Pinpoint the cell where the given text exists, returning its (X, Y) midpoint coordinate. 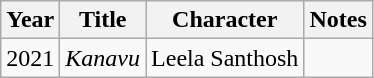
2021 (30, 58)
Notes (338, 20)
Leela Santhosh (225, 58)
Year (30, 20)
Character (225, 20)
Kanavu (103, 58)
Title (103, 20)
